Pinpoint the cell where the given text exists, returning its (X, Y) midpoint coordinate. 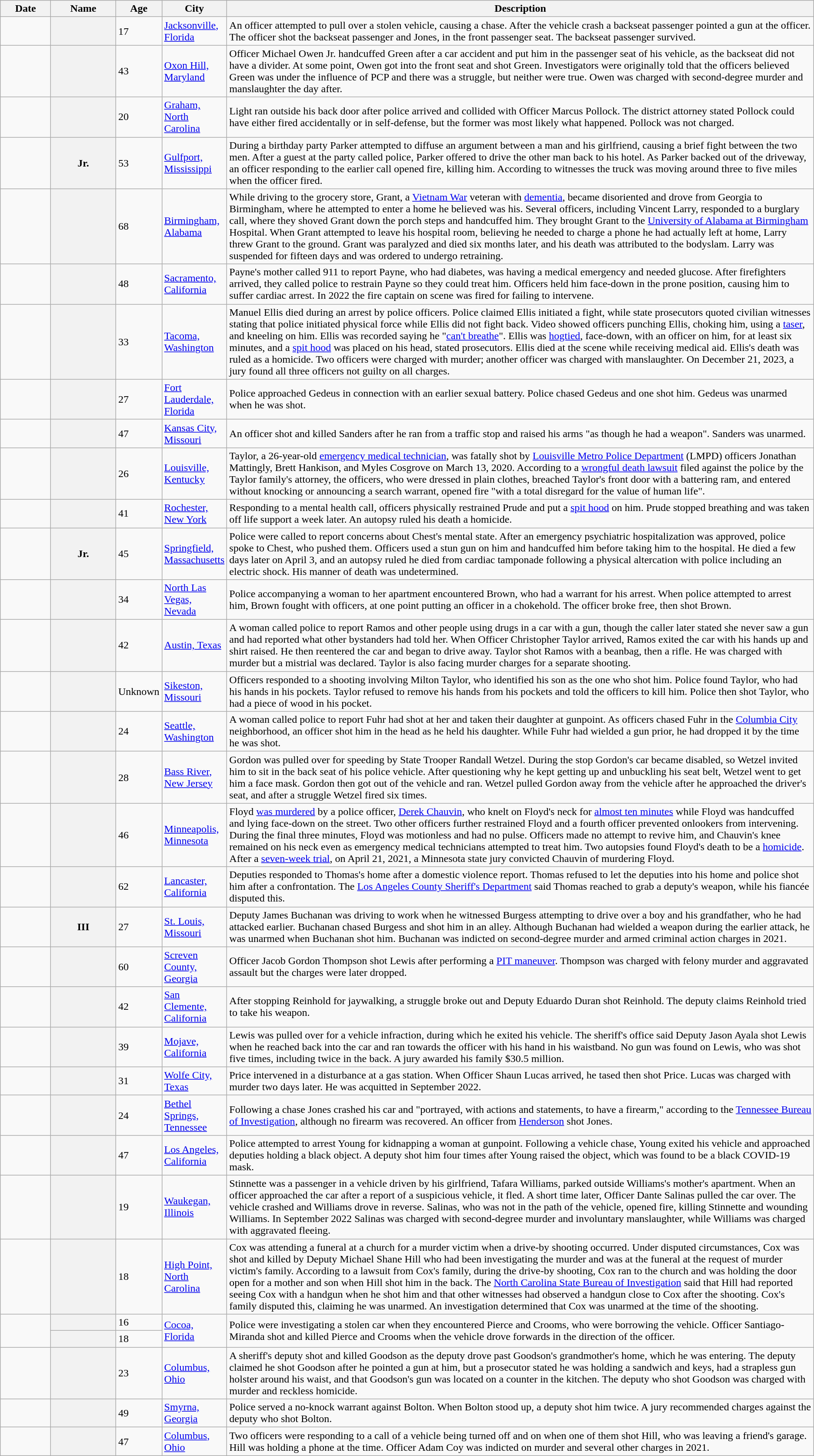
46 (139, 835)
Name (83, 9)
53 (139, 163)
Police approached Gedeus in connection with an earlier sexual battery. Police chased Gedeus and one shot him. Gedeus was unarmed when he was shot. (520, 399)
Los Angeles, California (194, 1155)
An officer shot and killed Sanders after he ran from a traffic stop and raised his arms "as though he had a weapon". Sanders was unarmed. (520, 433)
Birmingham, Alabama (194, 226)
Bethel Springs, Tennessee (194, 1115)
Austin, Texas (194, 645)
16 (139, 1322)
Kansas City, Missouri (194, 433)
Lancaster, California (194, 887)
Mojave, California (194, 1047)
Minneapolis, Minnesota (194, 835)
Date (26, 9)
20 (139, 117)
Cocoa, Florida (194, 1331)
Bass River, New Jersey (194, 778)
North Las Vegas, Nevada (194, 600)
III (83, 927)
41 (139, 513)
26 (139, 473)
Sikeston, Missouri (194, 691)
Description (520, 9)
23 (139, 1373)
39 (139, 1047)
Wolfe City, Texas (194, 1081)
34 (139, 600)
Seattle, Washington (194, 731)
Screven County, Georgia (194, 967)
Fort Lauderdale, Florida (194, 399)
High Point, North Carolina (194, 1276)
Smyrna, Georgia (194, 1413)
68 (139, 226)
33 (139, 342)
Louisville, Kentucky (194, 473)
49 (139, 1413)
19 (139, 1207)
62 (139, 887)
San Clemente, California (194, 1007)
28 (139, 778)
45 (139, 554)
Oxon Hill, Maryland (194, 71)
Rochester, New York (194, 513)
48 (139, 284)
60 (139, 967)
Waukegan, Illinois (194, 1207)
Age (139, 9)
Springfield, Massachusetts (194, 554)
31 (139, 1081)
Graham, North Carolina (194, 117)
43 (139, 71)
City (194, 9)
Jacksonville, Florida (194, 31)
Tacoma, Washington (194, 342)
17 (139, 31)
Unknown (139, 691)
Sacramento, California (194, 284)
Gulfport, Mississippi (194, 163)
St. Louis, Missouri (194, 927)
